Pinpoint the cell where the given text exists, returning its (x, y) midpoint coordinate. 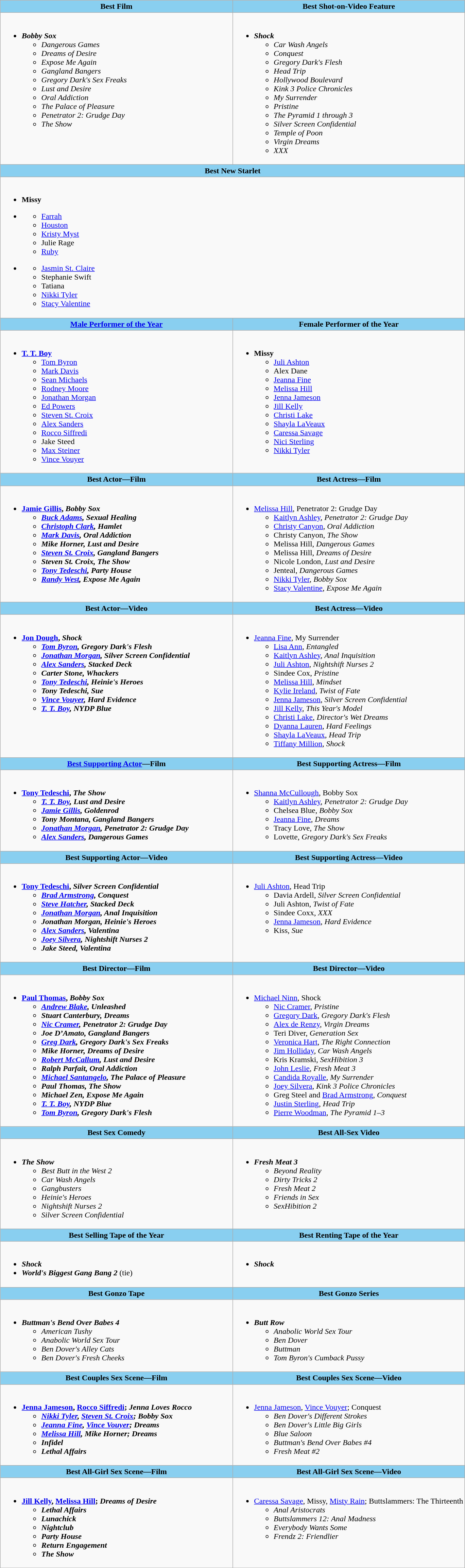
Buttman's Bend Over Babes 4American TushyAnabolic World Sex TourBen Dover's Alley CatsBen Dover's Fresh Cheeks (116, 1335)
Best Actress—Film (349, 479)
Best Director—Video (349, 969)
Caressa Savage, Missy, Misty Rain; Buttslammers: The ThirteenthAnal AristocratsButtslammers 12: Anal MadnessEverybody Wants SomeFrendz 2: Friendlier (349, 1523)
Best All-Sex Video (349, 1133)
Best Actor—Video (116, 608)
Missy FarrahHoustonKristy MystJulie RageRubyJasmin St. ClaireStephanie SwiftTatianaNikki TylerStacy Valentine (233, 247)
Best Director—Film (116, 969)
Fresh Meat 3Beyond RealityDirty Tricks 2Fresh Meat 2Friends in SexSexHibition 2 (349, 1184)
Best All-Girl Sex Scene—Video (349, 1472)
Best Supporting Actress—Film (349, 764)
Best Gonzo Tape (116, 1293)
Best Gonzo Series (349, 1293)
Female Performer of the Year (349, 324)
Best Supporting Actress—Video (349, 857)
Best Actor—Film (116, 479)
Best New Starlet (233, 171)
Jill Kelly, Melissa Hill; Dreams of DesireLethal AffairsLunachickNightclubParty HouseReturn EngagementThe Show (116, 1523)
Best Shot-on-Video Feature (349, 7)
Best Renting Tape of the Year (349, 1235)
ShockWorld's Biggest Gang Bang 2 (tie) (116, 1264)
Juli Ashton, Head TripDavia Ardell, Silver Screen ConfidentialJuli Ashton, Twist of FateSindee Coxx, XXXJenna Jameson, Hard EvidenceKiss, Sue (349, 913)
Best Couples Sex Scene—Film (116, 1378)
Best Actress—Video (349, 608)
The ShowBest Butt in the West 2Car Wash AngelsGangbustersHeinie's HeroesNightshift Nurses 2Silver Screen Confidential (116, 1184)
Best Supporting Actor—Video (116, 857)
Best Supporting Actor—Film (116, 764)
Shock (349, 1264)
MissyJuli AshtonAlex DaneJeanna FineMelissa HillJenna JamesonJill KellyChristi LakeShayla LaVeauxCaressa SavageNici SterlingNikki Tyler (349, 402)
Best Selling Tape of the Year (116, 1235)
Male Performer of the Year (116, 324)
Best Couples Sex Scene—Video (349, 1378)
Jenna Jameson, Vince Vouyer; ConquestBen Dover's Different StrokesBen Dover's Little Big GirlsBlue SaloonButtman's Bend Over Babes #4Fresh Meat #2 (349, 1425)
Best Film (116, 7)
Butt RowAnabolic World Sex TourBen DoverButtmanTom Byron's Cumback Pussy (349, 1335)
Best All-Girl Sex Scene—Film (116, 1472)
Best Sex Comedy (116, 1133)
